Scan for the cell matching the given text and deliver its [X, Y] coordinate at center. 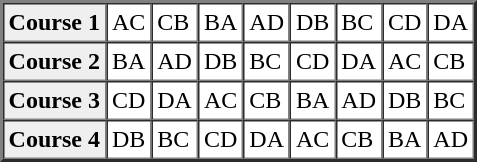
Course 3 [54, 100]
Course 4 [54, 140]
Course 1 [54, 22]
Course 2 [54, 62]
